Return [x, y] of the center of cell containing provided text 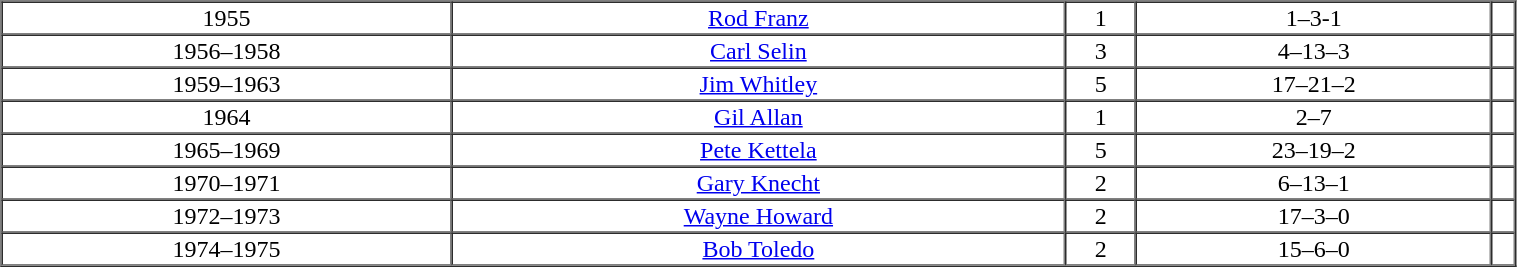
15–6–0 [1314, 248]
Carl Selin [758, 50]
1959–1963 [227, 84]
1972–1973 [227, 216]
Wayne Howard [758, 216]
3 [1100, 50]
Bob Toledo [758, 248]
Gary Knecht [758, 182]
23–19–2 [1314, 150]
1965–1969 [227, 150]
1974–1975 [227, 248]
1–3-1 [1314, 18]
Gil Allan [758, 116]
1955 [227, 18]
Jim Whitley [758, 84]
1964 [227, 116]
4–13–3 [1314, 50]
Pete Kettela [758, 150]
1956–1958 [227, 50]
1970–1971 [227, 182]
17–3–0 [1314, 216]
6–13–1 [1314, 182]
2–7 [1314, 116]
Rod Franz [758, 18]
17–21–2 [1314, 84]
